Return the [X, Y] coordinate for the center point of the cell that contains the specified text.  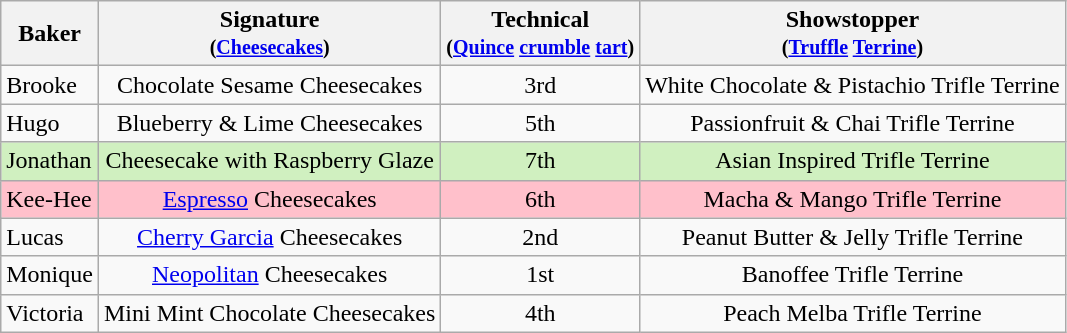
2nd [540, 237]
Passionfruit & Chai Trifle Terrine [853, 123]
Victoria [50, 313]
5th [540, 123]
Peach Melba Trifle Terrine [853, 313]
Chocolate Sesame Cheesecakes [269, 85]
4th [540, 313]
Peanut Butter & Jelly Trifle Terrine [853, 237]
Blueberry & Lime Cheesecakes [269, 123]
Hugo [50, 123]
Technical(Quince crumble tart) [540, 34]
Kee-Hee [50, 199]
6th [540, 199]
7th [540, 161]
Monique [50, 275]
Baker [50, 34]
Cheesecake with Raspberry Glaze [269, 161]
White Chocolate & Pistachio Trifle Terrine [853, 85]
Cherry Garcia Cheesecakes [269, 237]
Brooke [50, 85]
Showstopper(Truffle Terrine) [853, 34]
Lucas [50, 237]
3rd [540, 85]
Espresso Cheesecakes [269, 199]
Neopolitan Cheesecakes [269, 275]
Signature(Cheesecakes) [269, 34]
1st [540, 275]
Banoffee Trifle Terrine [853, 275]
Asian Inspired Trifle Terrine [853, 161]
Macha & Mango Trifle Terrine [853, 199]
Mini Mint Chocolate Cheesecakes [269, 313]
Jonathan [50, 161]
